Search for the cell housing the specified text and yield its (X, Y) center coordinate. 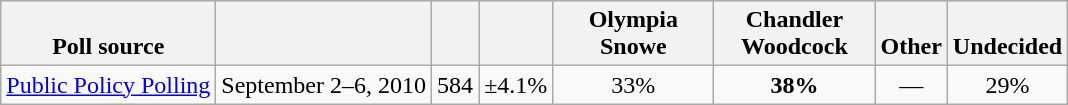
584 (456, 85)
OlympiaSnowe (634, 34)
Other (911, 34)
Undecided (1007, 34)
September 2–6, 2010 (324, 85)
Poll source (108, 34)
38% (794, 85)
— (911, 85)
33% (634, 85)
Public Policy Polling (108, 85)
ChandlerWoodcock (794, 34)
±4.1% (516, 85)
29% (1007, 85)
